Provide the [X, Y] coordinate of the cell's center where the given text is located.  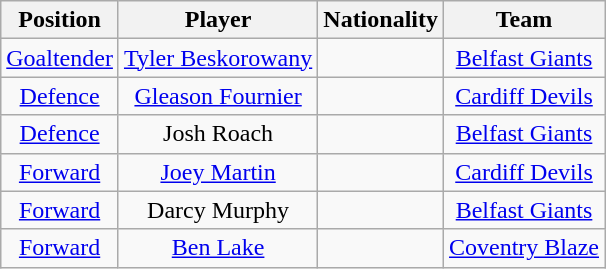
Coventry Blaze [524, 248]
Position [60, 20]
Darcy Murphy [218, 210]
Josh Roach [218, 134]
Tyler Beskorowany [218, 58]
Gleason Fournier [218, 96]
Team [524, 20]
Player [218, 20]
Nationality [381, 20]
Goaltender [60, 58]
Ben Lake [218, 248]
Joey Martin [218, 172]
